Search for the cell housing the specified text and yield its (x, y) center coordinate. 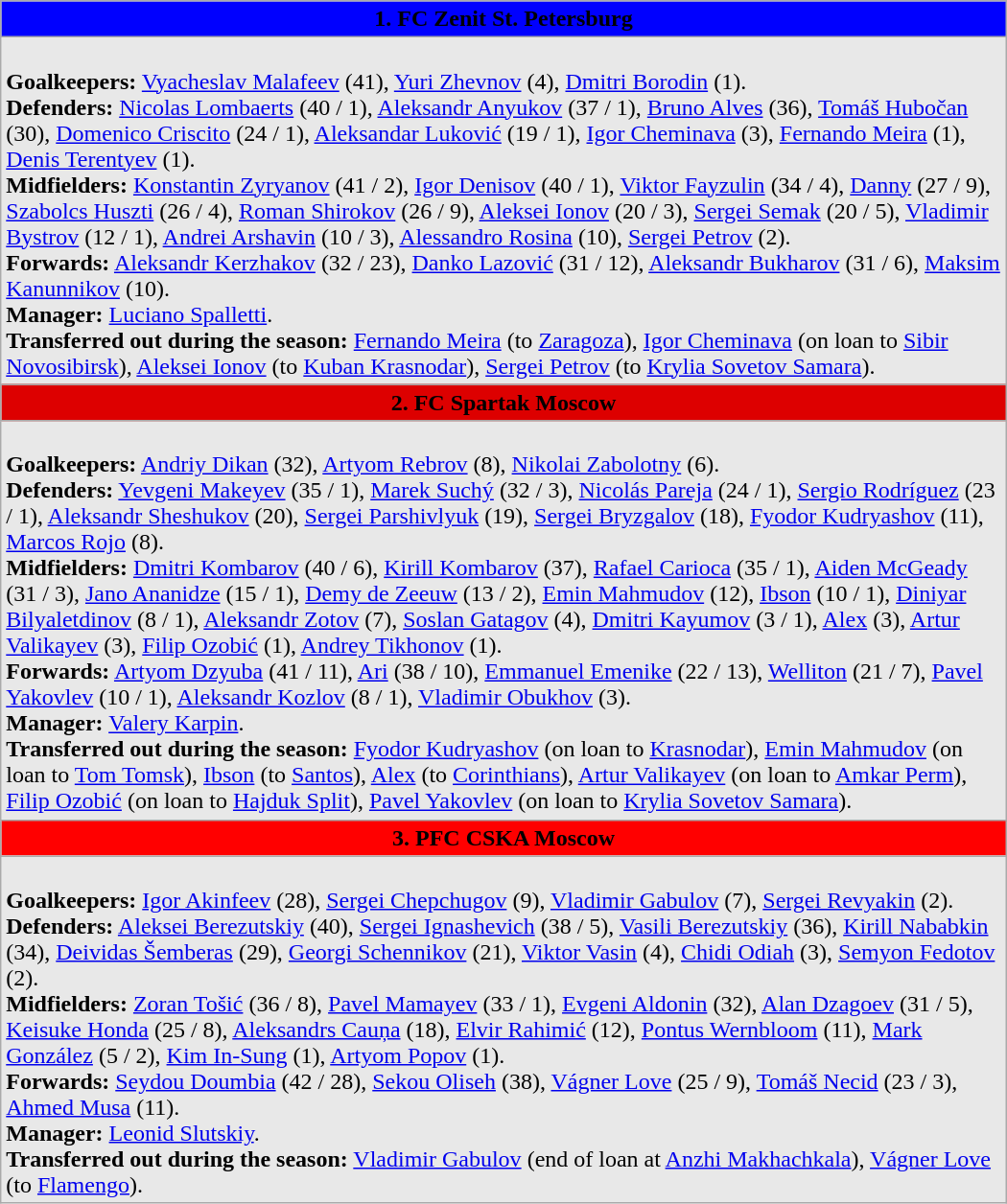
2. FC Spartak Moscow (503, 403)
1. FC Zenit St. Petersburg (503, 19)
3. PFC CSKA Moscow (503, 838)
